Locate the cell with the specified text and output its [X, Y] center coordinate. 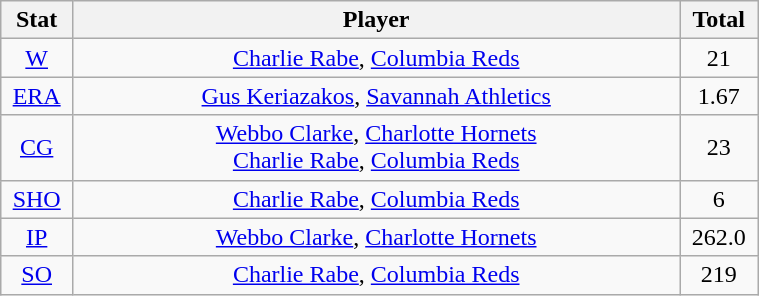
262.0 [719, 237]
SHO [37, 199]
ERA [37, 96]
Stat [37, 20]
Gus Keriazakos, Savannah Athletics [376, 96]
1.67 [719, 96]
Webbo Clarke, Charlotte Hornets [376, 237]
SO [37, 275]
219 [719, 275]
Total [719, 20]
W [37, 58]
23 [719, 148]
Player [376, 20]
IP [37, 237]
CG [37, 148]
6 [719, 199]
21 [719, 58]
Webbo Clarke, Charlotte Hornets Charlie Rabe, Columbia Reds [376, 148]
